Return [X, Y] of the center of cell containing provided text 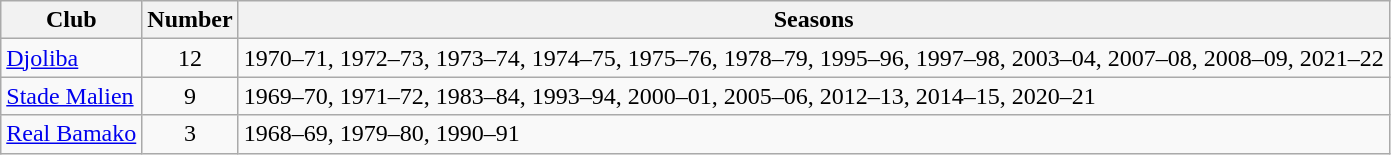
Djoliba [72, 58]
1970–71, 1972–73, 1973–74, 1974–75, 1975–76, 1978–79, 1995–96, 1997–98, 2003–04, 2007–08, 2008–09, 2021–22 [814, 58]
1969–70, 1971–72, 1983–84, 1993–94, 2000–01, 2005–06, 2012–13, 2014–15, 2020–21 [814, 96]
Club [72, 20]
Stade Malien [72, 96]
Seasons [814, 20]
9 [190, 96]
Number [190, 20]
Real Bamako [72, 134]
12 [190, 58]
1968–69, 1979–80, 1990–91 [814, 134]
3 [190, 134]
